Extract the (X, Y) coordinate from the center of the cell holding the provided text.  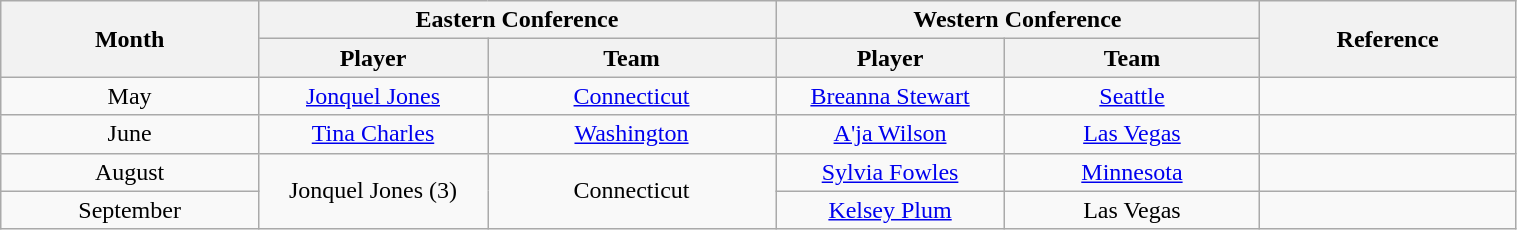
Washington (632, 134)
Jonquel Jones (372, 96)
September (130, 210)
Month (130, 39)
May (130, 96)
Reference (1388, 39)
August (130, 172)
Breanna Stewart (890, 96)
Sylvia Fowles (890, 172)
Minnesota (1132, 172)
Jonquel Jones (3) (372, 191)
Seattle (1132, 96)
Western Conference (1018, 20)
Eastern Conference (516, 20)
Tina Charles (372, 134)
Kelsey Plum (890, 210)
June (130, 134)
A'ja Wilson (890, 134)
